From the cell containing the given text, extract its center point as [x, y] coordinate. 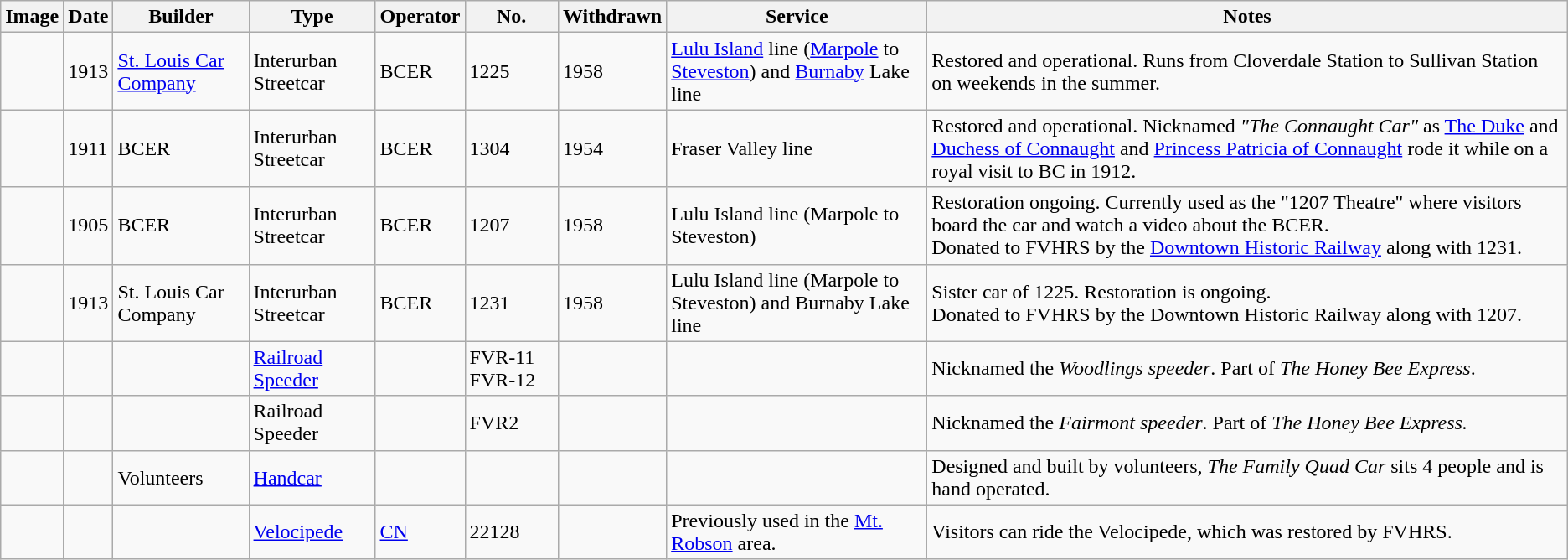
1304 [511, 148]
Designed and built by volunteers, The Family Quad Car sits 4 people and is hand operated. [1247, 478]
Operator [420, 17]
Sister car of 1225. Restoration is ongoing.Donated to FVHRS by the Downtown Historic Railway along with 1207. [1247, 303]
1231 [511, 303]
Previously used in the Mt. Robson area. [797, 531]
Type [312, 17]
Nicknamed the Fairmont speeder. Part of The Honey Bee Express. [1247, 423]
1911 [89, 148]
Fraser Valley line [797, 148]
Date [89, 17]
FVR2 [511, 423]
Nicknamed the Woodlings speeder. Part of The Honey Bee Express. [1247, 369]
Handcar [312, 478]
Service [797, 17]
1225 [511, 71]
Lulu Island line (Marpole to Steveston) [797, 226]
CN [420, 531]
1954 [611, 148]
No. [511, 17]
22128 [511, 531]
FVR-11 FVR-12 [511, 369]
Visitors can ride the Velocipede, which was restored by FVHRS. [1247, 531]
Restored and operational. Runs from Cloverdale Station to Sullivan Station on weekends in the summer. [1247, 71]
Image [32, 17]
1905 [89, 226]
Velocipede [312, 531]
1207 [511, 226]
Volunteers [181, 478]
Withdrawn [611, 17]
Notes [1247, 17]
Builder [181, 17]
